From the cell containing the given text, extract its center point as (X, Y) coordinate. 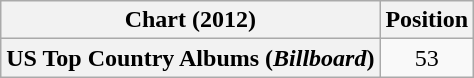
53 (427, 58)
US Top Country Albums (Billboard) (190, 58)
Position (427, 20)
Chart (2012) (190, 20)
